Scan for the cell matching the given text and deliver its (X, Y) coordinate at center. 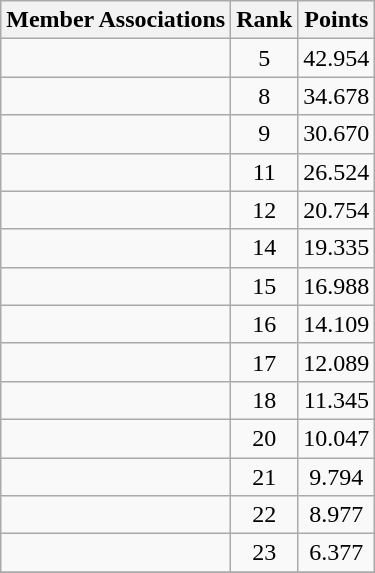
5 (264, 58)
12.089 (336, 362)
6.377 (336, 553)
14 (264, 248)
26.524 (336, 172)
42.954 (336, 58)
11.345 (336, 400)
21 (264, 477)
23 (264, 553)
15 (264, 286)
8 (264, 96)
19.335 (336, 248)
17 (264, 362)
11 (264, 172)
20 (264, 438)
10.047 (336, 438)
9.794 (336, 477)
18 (264, 400)
30.670 (336, 134)
8.977 (336, 515)
12 (264, 210)
Points (336, 20)
Member Associations (116, 20)
16.988 (336, 286)
22 (264, 515)
9 (264, 134)
16 (264, 324)
14.109 (336, 324)
34.678 (336, 96)
Rank (264, 20)
20.754 (336, 210)
